Output the (X, Y) coordinate of the center of the cell containing the given text.  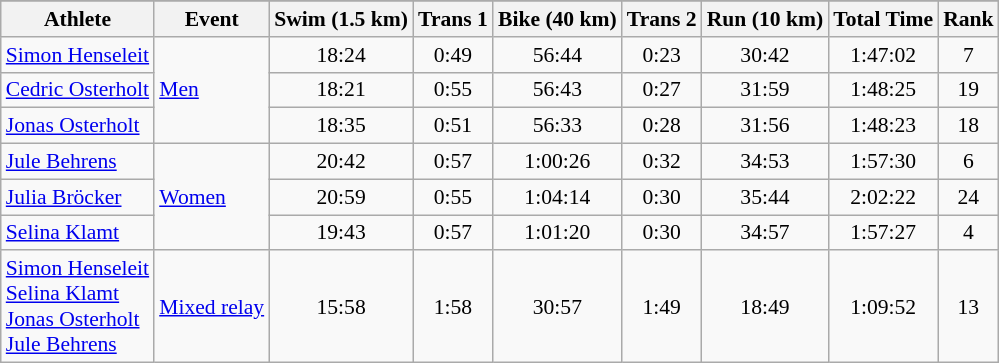
1:57:30 (883, 162)
Athlete (78, 19)
0:51 (453, 126)
20:59 (341, 197)
56:33 (558, 126)
7 (968, 55)
0:27 (662, 90)
Bike (40 km) (558, 19)
31:59 (765, 90)
34:57 (765, 233)
24 (968, 197)
Mixed relay (212, 307)
4 (968, 233)
1:58 (453, 307)
0:23 (662, 55)
Men (212, 90)
Jule Behrens (78, 162)
19:43 (341, 233)
30:42 (765, 55)
6 (968, 162)
1:09:52 (883, 307)
56:43 (558, 90)
Jonas Osterholt (78, 126)
Simon Henseleit (78, 55)
Event (212, 19)
18:49 (765, 307)
35:44 (765, 197)
0:49 (453, 55)
Swim (1.5 km) (341, 19)
Julia Bröcker (78, 197)
1:00:26 (558, 162)
56:44 (558, 55)
31:56 (765, 126)
18:35 (341, 126)
Total Time (883, 19)
1:48:23 (883, 126)
Women (212, 198)
Selina Klamt (78, 233)
18:21 (341, 90)
Simon HenseleitSelina KlamtJonas OsterholtJule Behrens (78, 307)
18 (968, 126)
Cedric Osterholt (78, 90)
30:57 (558, 307)
34:53 (765, 162)
Trans 1 (453, 19)
15:58 (341, 307)
18:24 (341, 55)
Run (10 km) (765, 19)
Trans 2 (662, 19)
1:01:20 (558, 233)
1:04:14 (558, 197)
13 (968, 307)
Rank (968, 19)
1:48:25 (883, 90)
0:32 (662, 162)
20:42 (341, 162)
1:57:27 (883, 233)
0:28 (662, 126)
1:49 (662, 307)
2:02:22 (883, 197)
19 (968, 90)
1:47:02 (883, 55)
